Return [X, Y] of the center of cell containing provided text 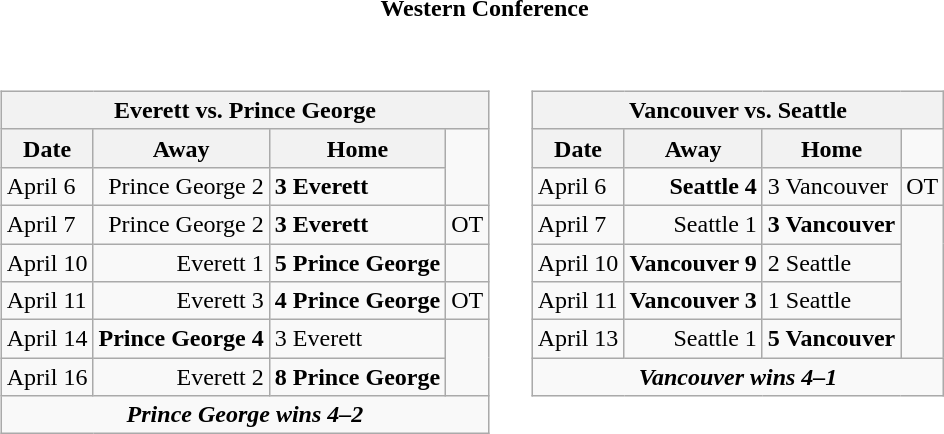
Everett vs. Prince George [244, 110]
April 16 [47, 377]
Vancouver 3 [693, 301]
8 Prince George [357, 377]
Seattle 4 [693, 186]
Prince George wins 4–2 [244, 415]
Everett 3 [181, 301]
Everett 2 [181, 377]
Vancouver 9 [693, 263]
Vancouver vs. Seattle [738, 110]
Prince George 4 [181, 339]
Everett 1 [181, 263]
4 Prince George [357, 301]
April 14 [47, 339]
2 Seattle [831, 263]
1 Seattle [831, 301]
Vancouver wins 4–1 [738, 377]
5 Vancouver [831, 339]
5 Prince George [357, 263]
April 13 [578, 339]
